Search for the cell housing the specified text and yield its (X, Y) center coordinate. 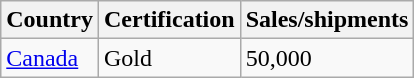
Certification (169, 20)
50,000 (327, 58)
Country (50, 20)
Canada (50, 58)
Sales/shipments (327, 20)
Gold (169, 58)
